Locate the cell with the specified text and output its (x, y) center coordinate. 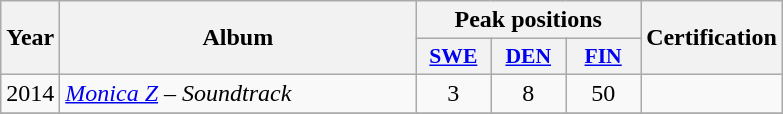
Certification (712, 38)
Year (30, 38)
Peak positions (528, 20)
DEN (528, 57)
SWE (454, 57)
8 (528, 93)
Album (238, 38)
FIN (604, 57)
Monica Z – Soundtrack (238, 93)
3 (454, 93)
50 (604, 93)
2014 (30, 93)
